Extract the [X, Y] coordinate from the center of the cell holding the provided text.  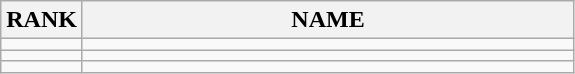
NAME [328, 20]
RANK [42, 20]
